Find where the given text appears and provide that cell's center as (x, y) coordinate. 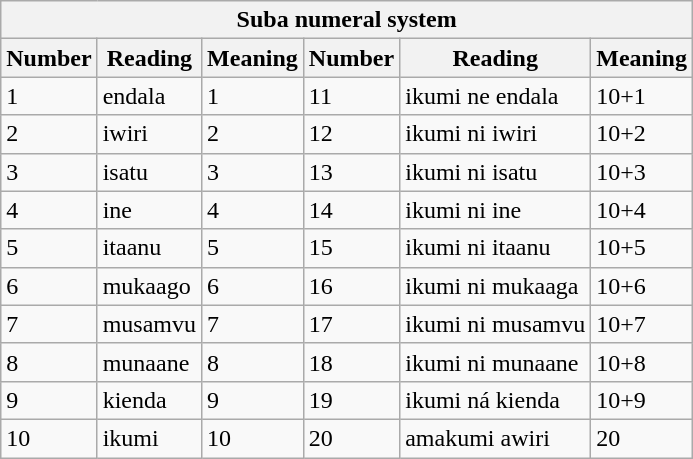
musamvu (149, 324)
10+8 (642, 362)
13 (351, 172)
munaane (149, 362)
11 (351, 96)
isatu (149, 172)
10+7 (642, 324)
kienda (149, 400)
ine (149, 210)
ikumi ni munaane (496, 362)
14 (351, 210)
ikumi ná kienda (496, 400)
ikumi ni mukaaga (496, 286)
ikumi ni iwiri (496, 134)
mukaago (149, 286)
ikumi ne endala (496, 96)
ikumi ni isatu (496, 172)
10+2 (642, 134)
10+6 (642, 286)
10+3 (642, 172)
18 (351, 362)
itaanu (149, 248)
endala (149, 96)
ikumi ni itaanu (496, 248)
10+5 (642, 248)
19 (351, 400)
15 (351, 248)
12 (351, 134)
ikumi ni musamvu (496, 324)
10+1 (642, 96)
17 (351, 324)
ikumi ni ine (496, 210)
iwiri (149, 134)
amakumi awiri (496, 438)
Suba numeral system (347, 20)
10+4 (642, 210)
ikumi (149, 438)
16 (351, 286)
10+9 (642, 400)
